Return the [X, Y] coordinate for the center point of the cell that contains the specified text.  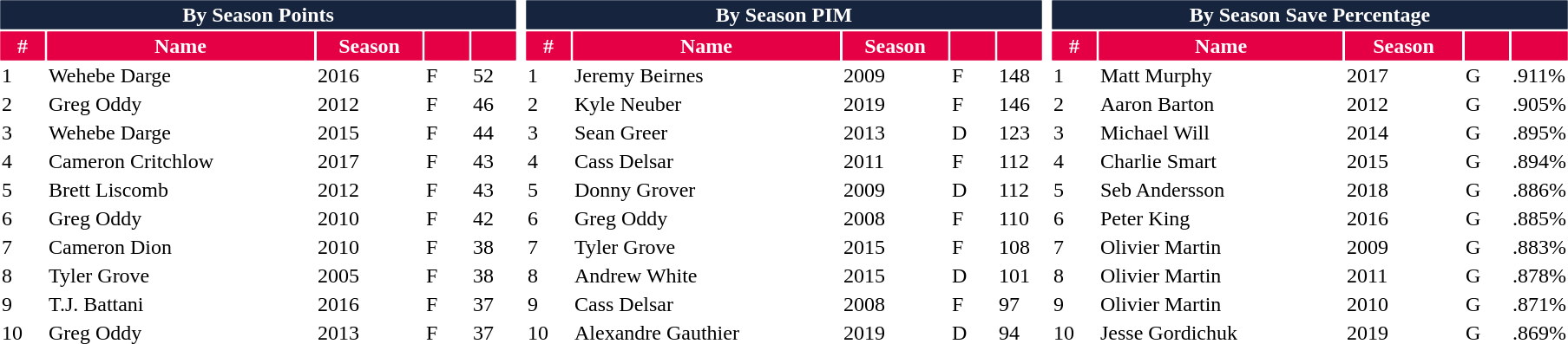
123 [1020, 133]
148 [1020, 75]
.895% [1539, 133]
37 [495, 304]
.886% [1539, 190]
.894% [1539, 162]
46 [495, 105]
Kyle Neuber [706, 105]
101 [1020, 276]
Sean Greer [706, 133]
.905% [1539, 105]
By Season PIM [784, 14]
Donny Grover [706, 190]
.878% [1539, 276]
52 [495, 75]
By Season Points [258, 14]
97 [1020, 304]
2018 [1404, 190]
Peter King [1220, 219]
2019 [895, 105]
2013 [895, 133]
Cameron Critchlow [180, 162]
Cameron Dion [180, 247]
146 [1020, 105]
Charlie Smart [1220, 162]
T.J. Battani [180, 304]
Seb Andersson [1220, 190]
Jeremy Beirnes [706, 75]
Andrew White [706, 276]
.871% [1539, 304]
Michael Will [1220, 133]
2005 [369, 276]
Aaron Barton [1220, 105]
108 [1020, 247]
.883% [1539, 247]
Brett Liscomb [180, 190]
Matt Murphy [1220, 75]
2014 [1404, 133]
42 [495, 219]
By Season Save Percentage [1309, 14]
110 [1020, 219]
.885% [1539, 219]
.911% [1539, 75]
44 [495, 133]
